Scan for the cell matching the given text and deliver its [x, y] coordinate at center. 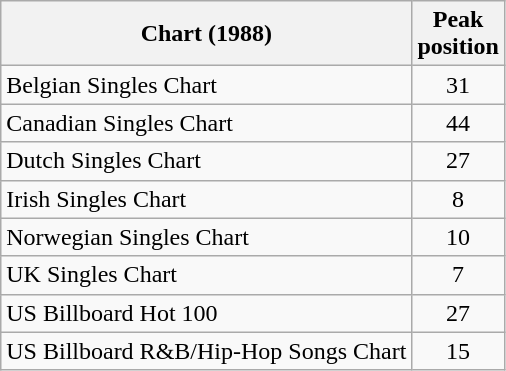
Dutch Singles Chart [206, 161]
UK Singles Chart [206, 275]
8 [458, 199]
US Billboard Hot 100 [206, 313]
Chart (1988) [206, 34]
Canadian Singles Chart [206, 123]
Irish Singles Chart [206, 199]
Peakposition [458, 34]
15 [458, 351]
Belgian Singles Chart [206, 85]
7 [458, 275]
10 [458, 237]
31 [458, 85]
US Billboard R&B/Hip-Hop Songs Chart [206, 351]
44 [458, 123]
Norwegian Singles Chart [206, 237]
